Return (x, y) of the center of cell containing provided text 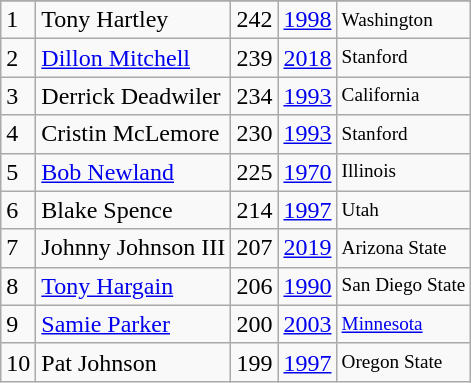
Samie Parker (134, 324)
2003 (308, 324)
234 (254, 96)
10 (18, 362)
1990 (308, 286)
230 (254, 134)
Derrick Deadwiler (134, 96)
Bob Newland (134, 172)
239 (254, 58)
Oregon State (404, 362)
2019 (308, 248)
California (404, 96)
Blake Spence (134, 210)
242 (254, 20)
214 (254, 210)
7 (18, 248)
1 (18, 20)
9 (18, 324)
1970 (308, 172)
Dillon Mitchell (134, 58)
Cristin McLemore (134, 134)
207 (254, 248)
Minnesota (404, 324)
Illinois (404, 172)
Tony Hartley (134, 20)
200 (254, 324)
4 (18, 134)
3 (18, 96)
6 (18, 210)
San Diego State (404, 286)
Tony Hargain (134, 286)
5 (18, 172)
2018 (308, 58)
1998 (308, 20)
Johnny Johnson III (134, 248)
Utah (404, 210)
225 (254, 172)
Washington (404, 20)
2 (18, 58)
Pat Johnson (134, 362)
8 (18, 286)
199 (254, 362)
206 (254, 286)
Arizona State (404, 248)
